Provide the [x, y] coordinate of the cell's center where the given text is located.  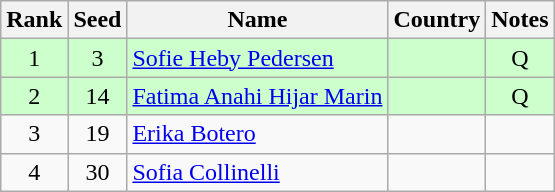
14 [98, 96]
Sofia Collinelli [258, 172]
Name [258, 20]
4 [34, 172]
1 [34, 58]
Country [437, 20]
2 [34, 96]
Seed [98, 20]
30 [98, 172]
Rank [34, 20]
19 [98, 134]
Erika Botero [258, 134]
Sofie Heby Pedersen [258, 58]
Fatima Anahi Hijar Marin [258, 96]
Notes [520, 20]
